Search for the cell housing the specified text and yield its [x, y] center coordinate. 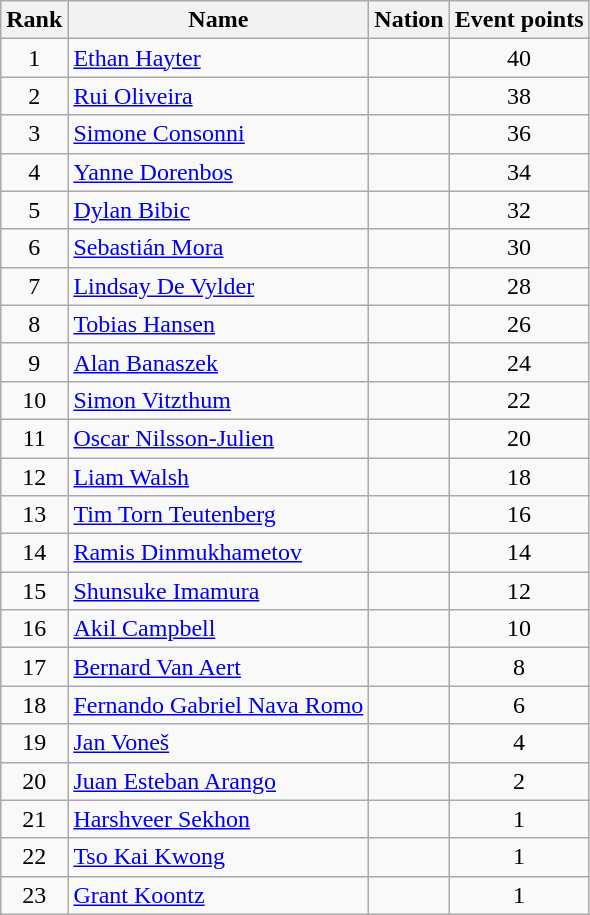
38 [519, 96]
3 [34, 134]
Tobias Hansen [218, 324]
Ramis Dinmukhametov [218, 553]
Ethan Hayter [218, 58]
Sebastián Mora [218, 248]
24 [519, 362]
Shunsuke Imamura [218, 591]
Bernard Van Aert [218, 667]
Liam Walsh [218, 477]
21 [34, 819]
26 [519, 324]
13 [34, 515]
Lindsay De Vylder [218, 286]
Dylan Bibic [218, 210]
32 [519, 210]
Akil Campbell [218, 629]
5 [34, 210]
Jan Voneš [218, 743]
34 [519, 172]
Grant Koontz [218, 895]
Harshveer Sekhon [218, 819]
Event points [519, 20]
Alan Banaszek [218, 362]
Oscar Nilsson-Julien [218, 438]
Rui Oliveira [218, 96]
Fernando Gabriel Nava Romo [218, 705]
11 [34, 438]
15 [34, 591]
7 [34, 286]
Tim Torn Teutenberg [218, 515]
9 [34, 362]
23 [34, 895]
Simon Vitzthum [218, 400]
Rank [34, 20]
19 [34, 743]
Simone Consonni [218, 134]
36 [519, 134]
17 [34, 667]
Name [218, 20]
30 [519, 248]
Juan Esteban Arango [218, 781]
40 [519, 58]
Yanne Dorenbos [218, 172]
Nation [409, 20]
28 [519, 286]
Tso Kai Kwong [218, 857]
